Provide the [x, y] coordinate of the cell's center where the given text is located.  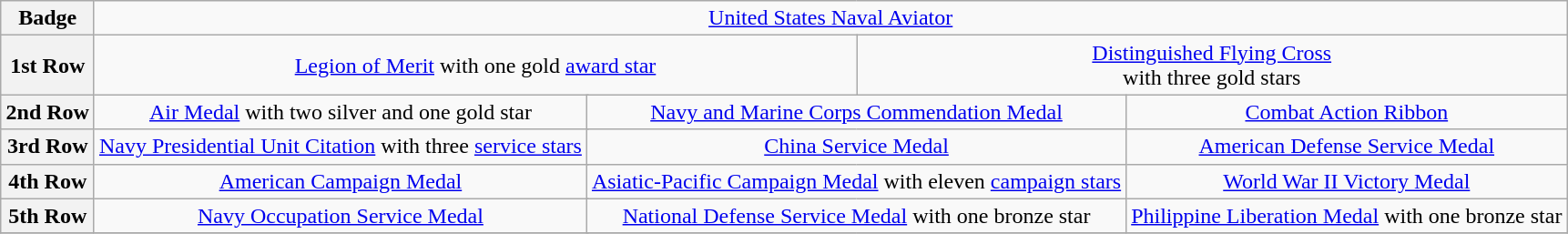
3rd Row [47, 147]
Philippine Liberation Medal with one bronze star [1347, 216]
4th Row [47, 181]
Navy Presidential Unit Citation with three service stars [341, 147]
5th Row [47, 216]
Navy and Marine Corps Commendation Medal [856, 112]
Distinguished Flying Cross with three gold stars [1212, 66]
Asiatic-Pacific Campaign Medal with eleven campaign stars [856, 181]
United States Naval Aviator [830, 18]
Air Medal with two silver and one gold star [341, 112]
Legion of Merit with one gold award star [475, 66]
2nd Row [47, 112]
American Campaign Medal [341, 181]
Combat Action Ribbon [1347, 112]
China Service Medal [856, 147]
Badge [47, 18]
American Defense Service Medal [1347, 147]
National Defense Service Medal with one bronze star [856, 216]
World War II Victory Medal [1347, 181]
Navy Occupation Service Medal [341, 216]
1st Row [47, 66]
